Pinpoint the cell where the given text exists, returning its [x, y] midpoint coordinate. 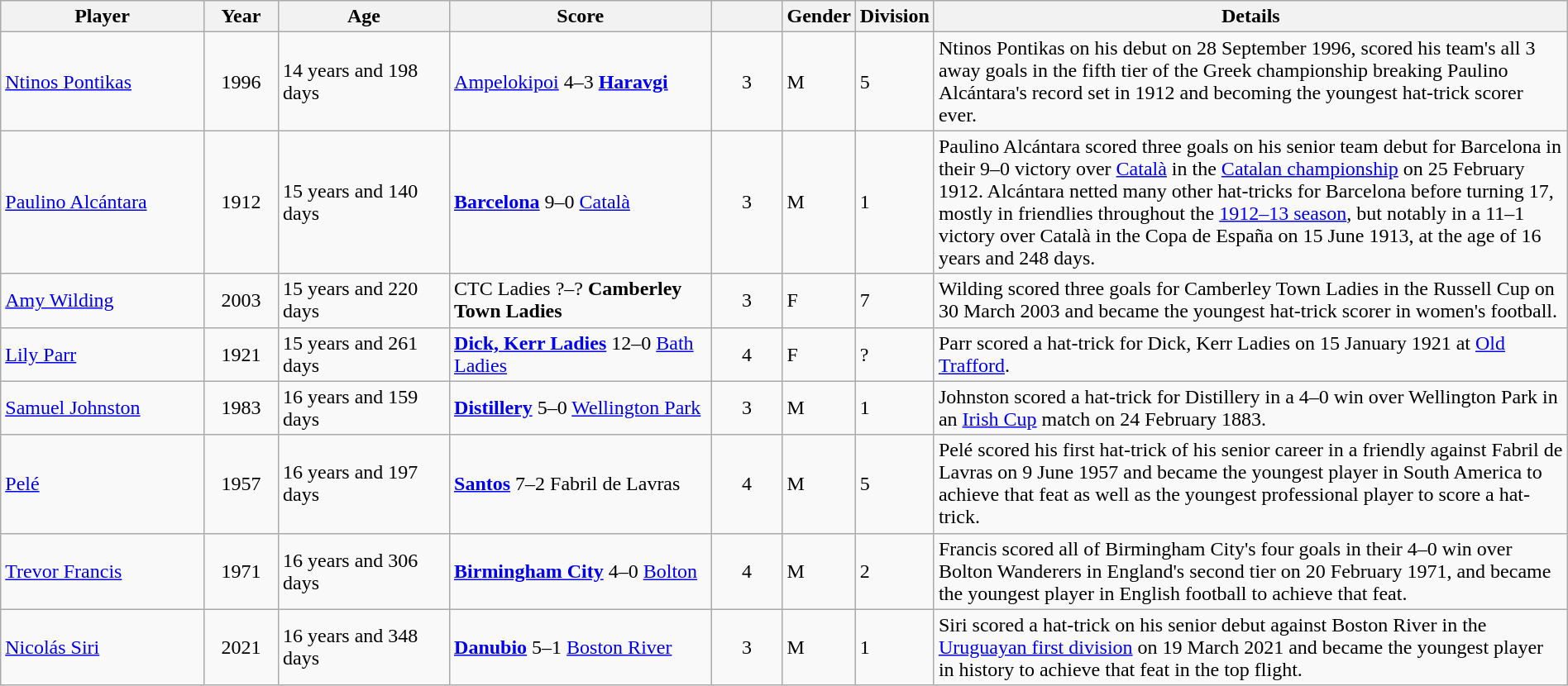
2003 [241, 301]
Barcelona 9–0 Català [581, 202]
Score [581, 17]
1971 [241, 571]
Details [1250, 17]
16 years and 306 days [364, 571]
Dick, Kerr Ladies 12–0 Bath Ladies [581, 354]
2 [895, 571]
Santos 7–2 Fabril de Lavras [581, 484]
CTC Ladies ?–? Camberley Town Ladies [581, 301]
Parr scored a hat-trick for Dick, Kerr Ladies on 15 January 1921 at Old Trafford. [1250, 354]
Johnston scored a hat-trick for Distillery in a 4–0 win over Wellington Park in an Irish Cup match on 24 February 1883. [1250, 408]
Year [241, 17]
Ampelokipoi 4–3 Haravgi [581, 81]
1912 [241, 202]
1983 [241, 408]
Pelé [103, 484]
7 [895, 301]
Samuel Johnston [103, 408]
15 years and 140 days [364, 202]
Division [895, 17]
14 years and 198 days [364, 81]
Paulino Alcántara [103, 202]
1957 [241, 484]
15 years and 261 days [364, 354]
Age [364, 17]
Birmingham City 4–0 Bolton [581, 571]
? [895, 354]
Player [103, 17]
16 years and 197 days [364, 484]
Gender [819, 17]
Nicolás Siri [103, 647]
Danubio 5–1 Boston River [581, 647]
2021 [241, 647]
1996 [241, 81]
Trevor Francis [103, 571]
Amy Wilding [103, 301]
Ntinos Pontikas [103, 81]
Lily Parr [103, 354]
16 years and 159 days [364, 408]
1921 [241, 354]
16 years and 348 days [364, 647]
Distillery 5–0 Wellington Park [581, 408]
15 years and 220 days [364, 301]
